Scan for the cell matching the given text and deliver its (X, Y) coordinate at center. 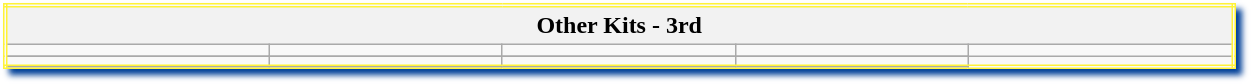
Other Kits - 3rd (619, 25)
